Detect which cell encompasses the target text, then output its [x, y] center coordinate. 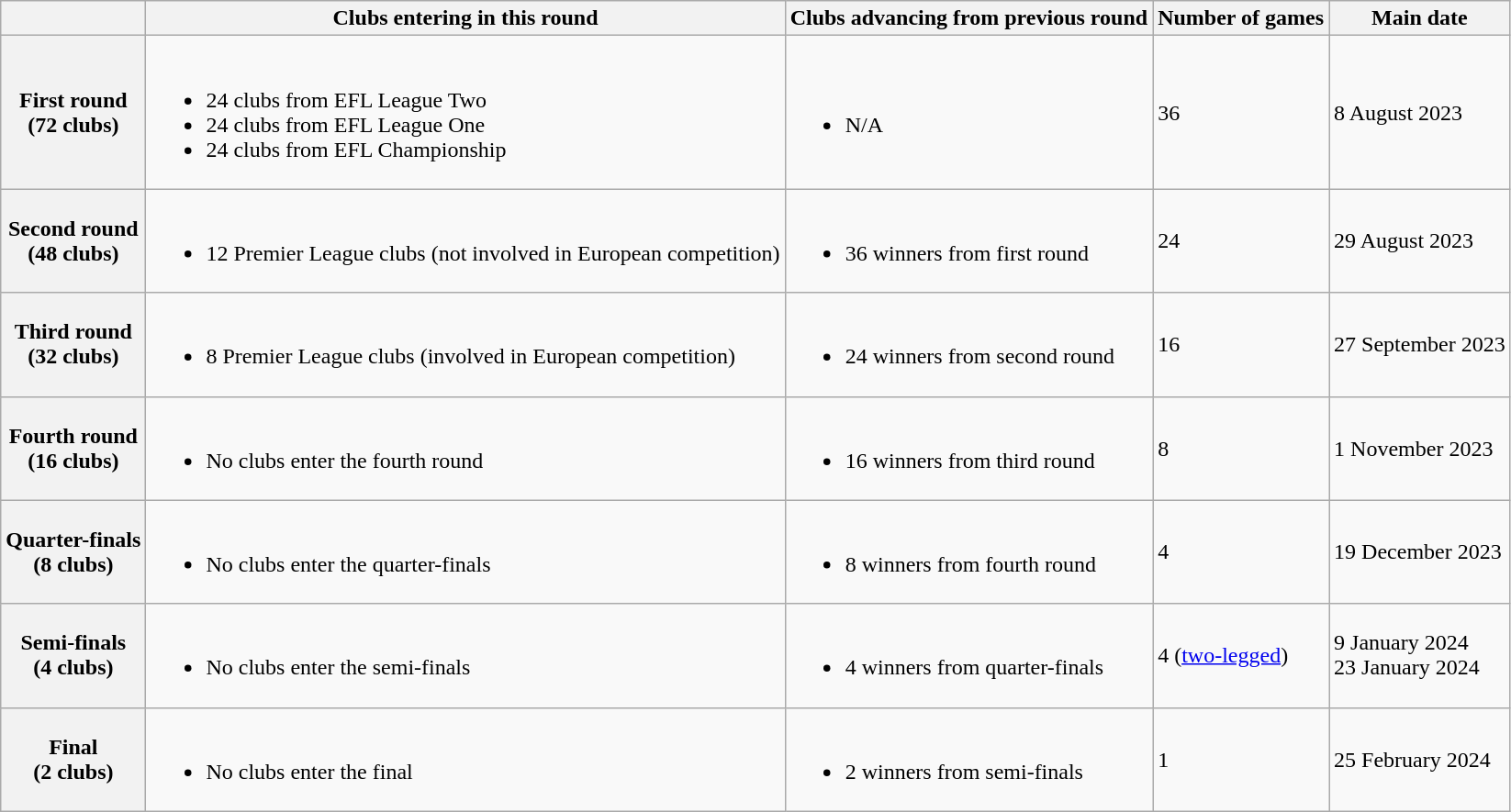
Clubs advancing from previous round [968, 18]
25 February 2024 [1420, 760]
36 winners from first round [968, 240]
4 [1241, 552]
Semi-finals(4 clubs) [73, 655]
1 November 2023 [1420, 448]
Number of games [1241, 18]
1 [1241, 760]
29 August 2023 [1420, 240]
No clubs enter the final [465, 760]
16 winners from third round [968, 448]
Third round(32 clubs) [73, 345]
8 August 2023 [1420, 112]
8 winners from fourth round [968, 552]
8 Premier League clubs (involved in European competition) [465, 345]
Main date [1420, 18]
Clubs entering in this round [465, 18]
Fourth round(16 clubs) [73, 448]
36 [1241, 112]
Final(2 clubs) [73, 760]
24 winners from second round [968, 345]
12 Premier League clubs (not involved in European competition) [465, 240]
4 winners from quarter-finals [968, 655]
First round(72 clubs) [73, 112]
4 (two-legged) [1241, 655]
24 clubs from EFL League Two24 clubs from EFL League One24 clubs from EFL Championship [465, 112]
24 [1241, 240]
27 September 2023 [1420, 345]
9 January 202423 January 2024 [1420, 655]
Quarter-finals(8 clubs) [73, 552]
2 winners from semi-finals [968, 760]
8 [1241, 448]
N/A [968, 112]
19 December 2023 [1420, 552]
16 [1241, 345]
No clubs enter the semi-finals [465, 655]
Second round(48 clubs) [73, 240]
No clubs enter the quarter-finals [465, 552]
No clubs enter the fourth round [465, 448]
